Determine the (X, Y) coordinate at the center of the cell enclosing the given text.  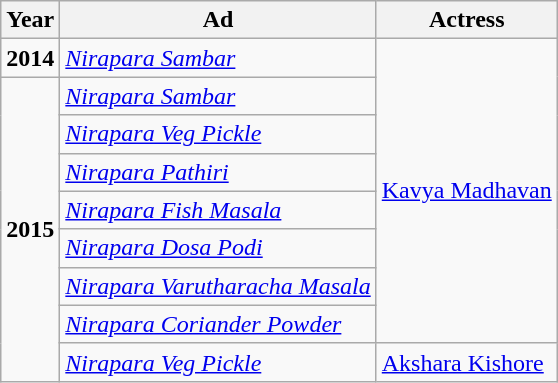
Nirapara Fish Masala (218, 210)
2014 (30, 58)
Nirapara Varutharacha Masala (218, 286)
Nirapara Pathiri (218, 172)
Year (30, 20)
Nirapara Dosa Podi (218, 248)
Kavya Madhavan (466, 191)
Ad (218, 20)
Nirapara Coriander Powder (218, 324)
Actress (466, 20)
2015 (30, 229)
Akshara Kishore (466, 362)
